Find where the given text appears and provide that cell's center as [X, Y] coordinate. 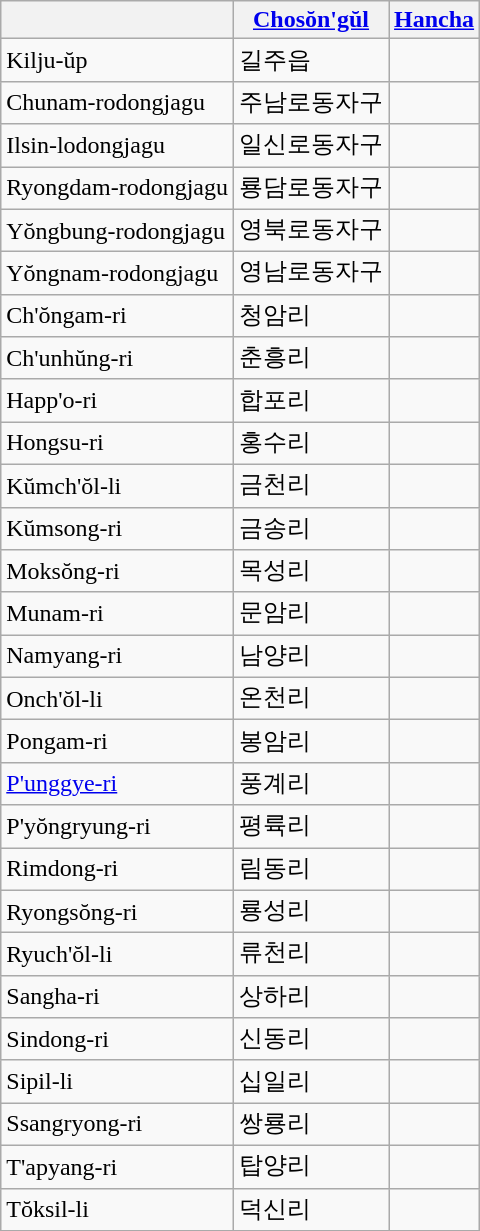
평륙리 [310, 826]
Onch'ŏl-li [118, 698]
신동리 [310, 1040]
Chunam-rodongjagu [118, 102]
룡담로동자구 [310, 188]
영남로동자구 [310, 274]
Ssangryong-ri [118, 1124]
Rimdong-ri [118, 870]
일신로동자구 [310, 146]
Chosŏn'gŭl [310, 20]
Yŏngbung-rodongjagu [118, 230]
Hancha [434, 20]
Ilsin-lodongjagu [118, 146]
Sangha-ri [118, 996]
Ryongdam-rodongjagu [118, 188]
Yŏngnam-rodongjagu [118, 274]
Ch'unhŭng-ri [118, 358]
목성리 [310, 572]
Pongam-ri [118, 742]
남양리 [310, 656]
Sindong-ri [118, 1040]
Namyang-ri [118, 656]
Tŏksil-li [118, 1210]
룡성리 [310, 912]
T'apyang-ri [118, 1166]
십일리 [310, 1082]
덕신리 [310, 1210]
Moksŏng-ri [118, 572]
탑양리 [310, 1166]
영북로동자구 [310, 230]
Ryongsŏng-ri [118, 912]
주남로동자구 [310, 102]
풍계리 [310, 784]
Ryuch'ŏl-li [118, 954]
Sipil-li [118, 1082]
림동리 [310, 870]
P'unggye-ri [118, 784]
온천리 [310, 698]
Ch'ŏngam-ri [118, 316]
합포리 [310, 400]
P'yŏngryung-ri [118, 826]
Kilju-ŭp [118, 60]
Munam-ri [118, 614]
춘흥리 [310, 358]
Kŭmsong-ri [118, 528]
금천리 [310, 486]
Happ'o-ri [118, 400]
Kŭmch'ŏl-li [118, 486]
길주읍 [310, 60]
봉암리 [310, 742]
상하리 [310, 996]
문암리 [310, 614]
Hongsu-ri [118, 444]
쌍룡리 [310, 1124]
홍수리 [310, 444]
류천리 [310, 954]
청암리 [310, 316]
금송리 [310, 528]
